Detect which cell encompasses the target text, then output its (x, y) center coordinate. 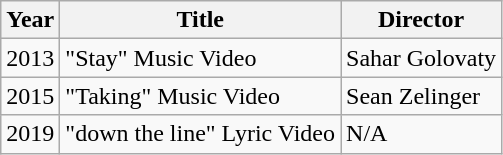
N/A (422, 134)
Sean Zelinger (422, 96)
"Taking" Music Video (200, 96)
"Stay" Music Video (200, 58)
2019 (30, 134)
Year (30, 20)
Director (422, 20)
"down the line" Lyric Video (200, 134)
2015 (30, 96)
Sahar Golovaty (422, 58)
Title (200, 20)
2013 (30, 58)
